Detect which cell encompasses the target text, then output its (x, y) center coordinate. 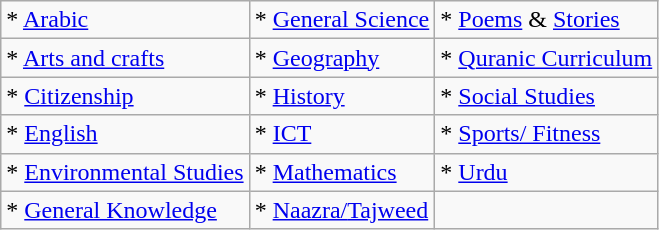
* Arts and crafts (125, 58)
* Quranic Curriculum (546, 58)
* Social Studies (546, 96)
* English (125, 134)
* General Science (342, 20)
* ICT (342, 134)
* Urdu (546, 172)
* Mathematics (342, 172)
* Environmental Studies (125, 172)
* Geography (342, 58)
* Naazra/Tajweed (342, 210)
* Sports/ Fitness (546, 134)
* Poems & Stories (546, 20)
* History (342, 96)
* Citizenship (125, 96)
* Arabic (125, 20)
* General Knowledge (125, 210)
